Pinpoint the cell where the given text exists, returning its (x, y) midpoint coordinate. 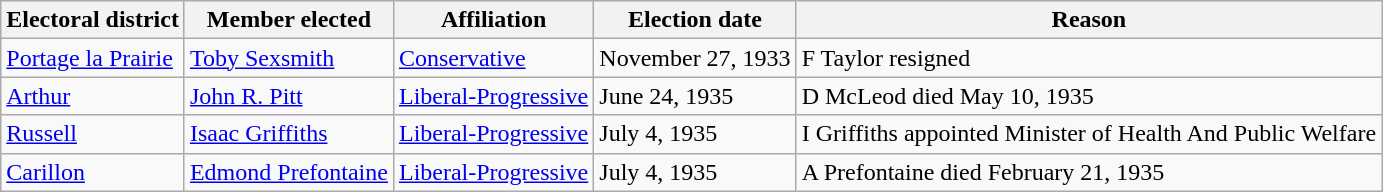
Election date (695, 20)
Portage la Prairie (93, 58)
Electoral district (93, 20)
A Prefontaine died February 21, 1935 (1088, 172)
D McLeod died May 10, 1935 (1088, 96)
Reason (1088, 20)
Carillon (93, 172)
I Griffiths appointed Minister of Health And Public Welfare (1088, 134)
Member elected (288, 20)
John R. Pitt (288, 96)
F Taylor resigned (1088, 58)
Russell (93, 134)
Isaac Griffiths (288, 134)
Toby Sexsmith (288, 58)
June 24, 1935 (695, 96)
Conservative (493, 58)
Edmond Prefontaine (288, 172)
November 27, 1933 (695, 58)
Affiliation (493, 20)
Arthur (93, 96)
